Return (X, Y) of the center of cell containing provided text 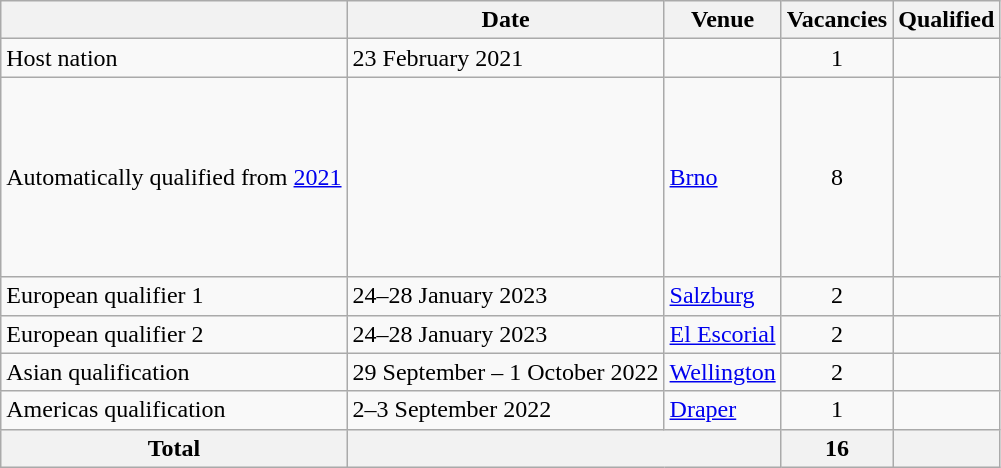
Venue (722, 20)
Vacancies (837, 20)
El Escorial (722, 334)
Date (506, 20)
Total (174, 448)
Qualified (946, 20)
Americas qualification (174, 410)
European qualifier 1 (174, 296)
Draper (722, 410)
2–3 September 2022 (506, 410)
16 (837, 448)
Host nation (174, 58)
Salzburg (722, 296)
Wellington (722, 372)
29 September – 1 October 2022 (506, 372)
Asian qualification (174, 372)
Brno (722, 177)
23 February 2021 (506, 58)
Automatically qualified from 2021 (174, 177)
European qualifier 2 (174, 334)
8 (837, 177)
